Determine the (x, y) coordinate at the center of the cell enclosing the given text.  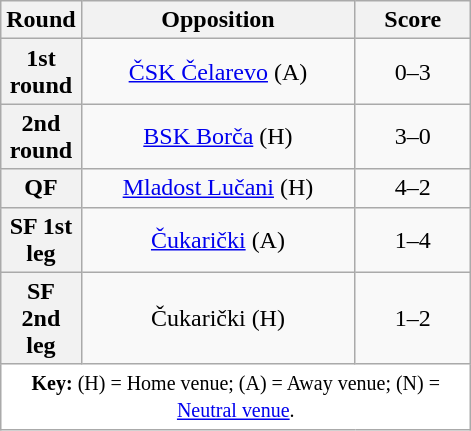
Score (413, 20)
Round (41, 20)
QF (41, 188)
1st round (41, 72)
BSK Borča (H) (218, 136)
SF 1st leg (41, 240)
4–2 (413, 188)
2nd round (41, 136)
Čukarički (H) (218, 318)
Čukarički (A) (218, 240)
SF 2nd leg (41, 318)
3–0 (413, 136)
Opposition (218, 20)
Mladost Lučani (H) (218, 188)
1–2 (413, 318)
ČSK Čelarevo (A) (218, 72)
0–3 (413, 72)
1–4 (413, 240)
Key: (H) = Home venue; (A) = Away venue; (N) = Neutral venue. (236, 396)
